Return the [x, y] coordinate for the center point of the cell that contains the specified text.  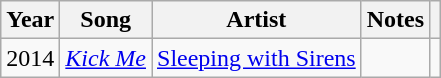
Kick Me [106, 58]
Song [106, 20]
Artist [257, 20]
Notes [395, 20]
Sleeping with Sirens [257, 58]
2014 [30, 58]
Year [30, 20]
